Scan for the cell matching the given text and deliver its (X, Y) coordinate at center. 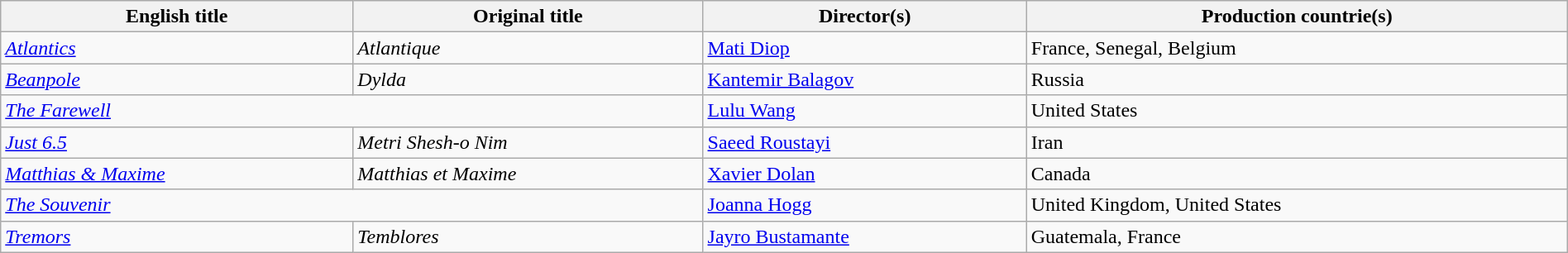
Original title (528, 17)
English title (177, 17)
Saeed Roustayi (865, 142)
Matthias & Maxime (177, 174)
Atlantics (177, 48)
Iran (1297, 142)
Xavier Dolan (865, 174)
Mati Diop (865, 48)
Temblores (528, 236)
Russia (1297, 79)
The Souvenir (352, 205)
Lulu Wang (865, 111)
Tremors (177, 236)
Jayro Bustamante (865, 236)
France, Senegal, Belgium (1297, 48)
Dylda (528, 79)
Metri Shesh-o Nim (528, 142)
Atlantique (528, 48)
Canada (1297, 174)
United States (1297, 111)
Guatemala, France (1297, 236)
Beanpole (177, 79)
The Farewell (352, 111)
Just 6.5 (177, 142)
United Kingdom, United States (1297, 205)
Matthias et Maxime (528, 174)
Director(s) (865, 17)
Joanna Hogg (865, 205)
Production countrie(s) (1297, 17)
Kantemir Balagov (865, 79)
